For the text-containing cell, return its midpoint in [X, Y] coordinate format. 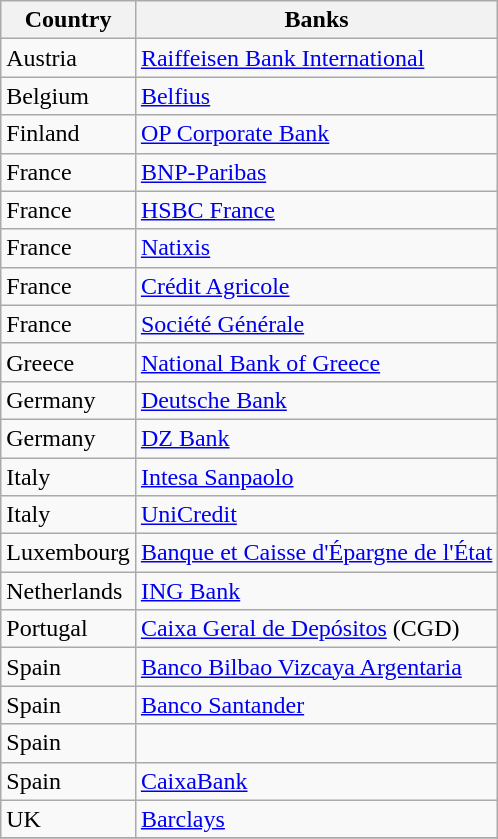
ING Bank [316, 591]
Crédit Agricole [316, 286]
Banks [316, 20]
National Bank of Greece [316, 362]
HSBC France [316, 210]
Country [68, 20]
Intesa Sanpaolo [316, 477]
Caixa Geral de Depósitos (CGD) [316, 629]
Greece [68, 362]
Belfius [316, 96]
UniCredit [316, 515]
Banque et Caisse d'Épargne de l'État [316, 553]
Barclays [316, 819]
DZ Bank [316, 438]
Luxembourg [68, 553]
Société Générale [316, 324]
Netherlands [68, 591]
Banco Bilbao Vizcaya Argentaria [316, 667]
UK [68, 819]
Finland [68, 134]
Deutsche Bank [316, 400]
Austria [68, 58]
Natixis [316, 248]
Belgium [68, 96]
OP Corporate Bank [316, 134]
BNP-Paribas [316, 172]
Portugal [68, 629]
Raiffeisen Bank International [316, 58]
CaixaBank [316, 781]
Banco Santander [316, 705]
